Determine the [X, Y] coordinate at the center of the cell enclosing the given text.  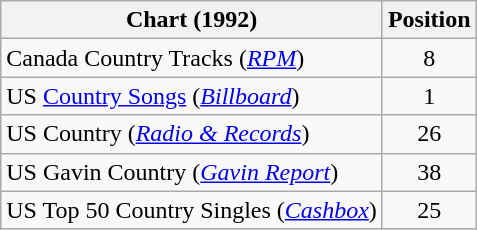
US Country Songs (Billboard) [192, 96]
1 [429, 96]
8 [429, 58]
Canada Country Tracks (RPM) [192, 58]
26 [429, 134]
25 [429, 210]
Position [429, 20]
38 [429, 172]
US Top 50 Country Singles (Cashbox) [192, 210]
Chart (1992) [192, 20]
US Gavin Country (Gavin Report) [192, 172]
US Country (Radio & Records) [192, 134]
